Return the [x, y] coordinate for the center point of the cell that contains the specified text.  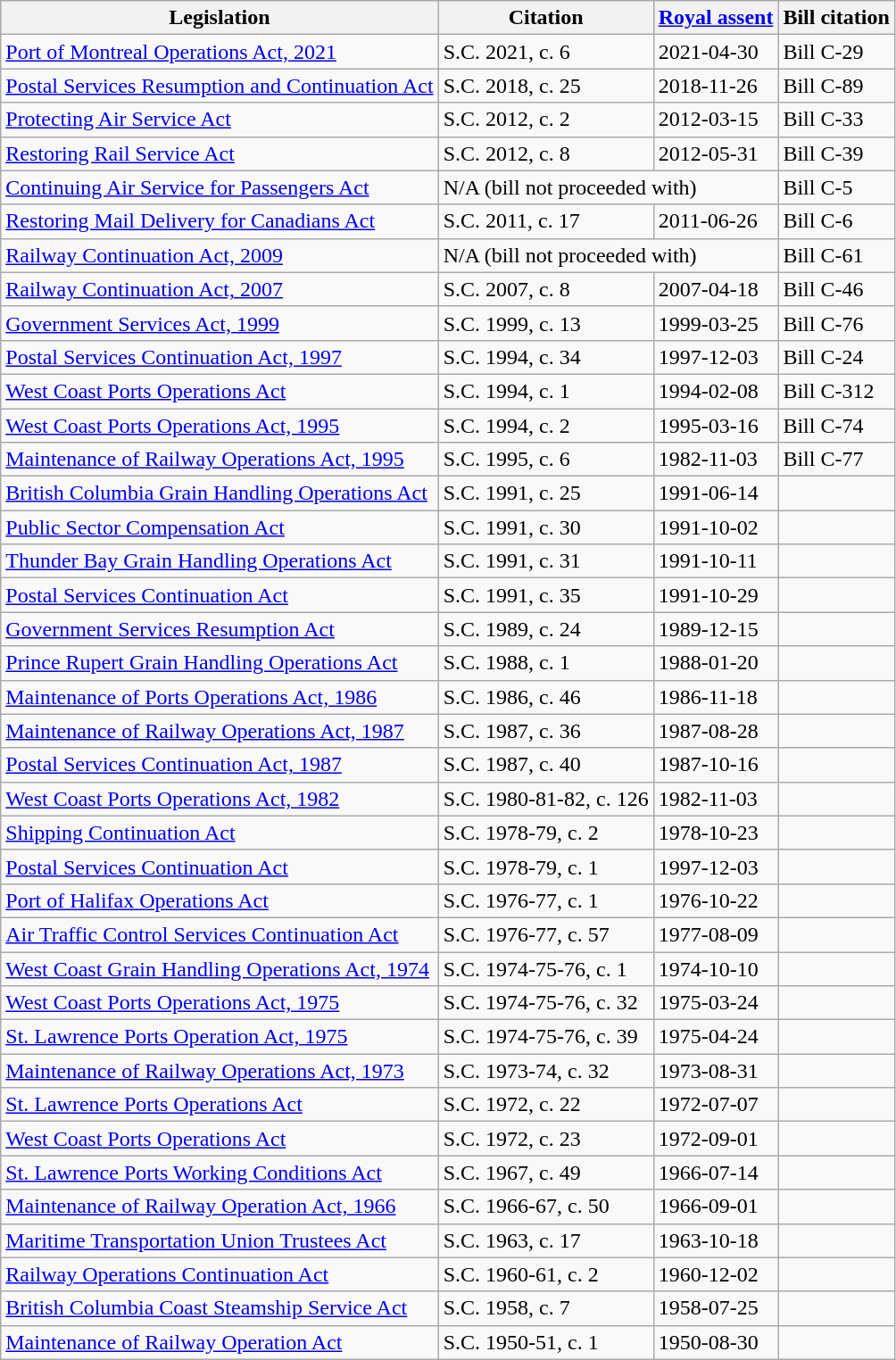
Protecting Air Service Act [220, 120]
S.C. 2012, c. 2 [546, 120]
S.C. 1991, c. 25 [546, 493]
S.C. 2018, c. 25 [546, 86]
1976-10-22 [716, 900]
Bill citation [836, 18]
1978-10-23 [716, 833]
S.C. 1976-77, c. 1 [546, 900]
S.C. 1974-75-76, c. 1 [546, 968]
Legislation [220, 18]
West Coast Ports Operations Act, 1975 [220, 1003]
Postal Services Continuation Act, 1997 [220, 357]
West Coast Grain Handling Operations Act, 1974 [220, 968]
1966-09-01 [716, 1207]
S.C. 1987, c. 40 [546, 765]
S.C. 1988, c. 1 [546, 663]
St. Lawrence Ports Operations Act [220, 1105]
Bill C-24 [836, 357]
British Columbia Grain Handling Operations Act [220, 493]
Public Sector Compensation Act [220, 527]
S.C. 1991, c. 35 [546, 595]
Railway Operations Continuation Act [220, 1274]
1966-07-14 [716, 1173]
S.C. 1973-74, c. 32 [546, 1071]
1991-10-02 [716, 527]
1973-08-31 [716, 1071]
1972-09-01 [716, 1139]
S.C. 1994, c. 34 [546, 357]
2012-05-31 [716, 153]
Maintenance of Railway Operations Act, 1973 [220, 1071]
Bill C-6 [836, 221]
S.C. 1950-51, c. 1 [546, 1342]
St. Lawrence Ports Working Conditions Act [220, 1173]
Bill C-312 [836, 391]
S.C. 1967, c. 49 [546, 1173]
S.C. 2011, c. 17 [546, 221]
Royal assent [716, 18]
British Columbia Coast Steamship Service Act [220, 1308]
Bill C-89 [836, 86]
1974-10-10 [716, 968]
Maintenance of Railway Operations Act, 1995 [220, 460]
Postal Services Resumption and Continuation Act [220, 86]
1994-02-08 [716, 391]
S.C. 1980-81-82, c. 126 [546, 799]
Government Services Resumption Act [220, 629]
Shipping Continuation Act [220, 833]
1963-10-18 [716, 1240]
Bill C-39 [836, 153]
1999-03-25 [716, 323]
Air Traffic Control Services Continuation Act [220, 934]
Restoring Rail Service Act [220, 153]
2018-11-26 [716, 86]
Bill C-76 [836, 323]
S.C. 2007, c. 8 [546, 289]
Bill C-29 [836, 52]
S.C. 1960-61, c. 2 [546, 1274]
Railway Continuation Act, 2009 [220, 255]
1958-07-25 [716, 1308]
Bill C-46 [836, 289]
Continuing Air Service for Passengers Act [220, 187]
Government Services Act, 1999 [220, 323]
Bill C-61 [836, 255]
Citation [546, 18]
1987-10-16 [716, 765]
S.C. 1978-79, c. 2 [546, 833]
S.C. 1987, c. 36 [546, 731]
S.C. 1994, c. 2 [546, 426]
Maritime Transportation Union Trustees Act [220, 1240]
Maintenance of Railway Operation Act [220, 1342]
1975-03-24 [716, 1003]
S.C. 1989, c. 24 [546, 629]
S.C. 1986, c. 46 [546, 697]
S.C. 1994, c. 1 [546, 391]
Port of Montreal Operations Act, 2021 [220, 52]
2012-03-15 [716, 120]
S.C. 1958, c. 7 [546, 1308]
1986-11-18 [716, 697]
S.C. 1978-79, c. 1 [546, 867]
1991-10-11 [716, 561]
Railway Continuation Act, 2007 [220, 289]
S.C. 1966-67, c. 50 [546, 1207]
Thunder Bay Grain Handling Operations Act [220, 561]
2007-04-18 [716, 289]
S.C. 1972, c. 23 [546, 1139]
2021-04-30 [716, 52]
S.C. 1972, c. 22 [546, 1105]
Restoring Mail Delivery for Canadians Act [220, 221]
Maintenance of Railway Operation Act, 1966 [220, 1207]
S.C. 1976-77, c. 57 [546, 934]
Port of Halifax Operations Act [220, 900]
1972-07-07 [716, 1105]
Maintenance of Ports Operations Act, 1986 [220, 697]
Bill C-74 [836, 426]
S.C. 1963, c. 17 [546, 1240]
2011-06-26 [716, 221]
1991-06-14 [716, 493]
Postal Services Continuation Act, 1987 [220, 765]
S.C. 1995, c. 6 [546, 460]
S.C. 1991, c. 30 [546, 527]
Bill C-33 [836, 120]
West Coast Ports Operations Act, 1995 [220, 426]
1995-03-16 [716, 426]
1977-08-09 [716, 934]
1975-04-24 [716, 1037]
Maintenance of Railway Operations Act, 1987 [220, 731]
S.C. 1974-75-76, c. 32 [546, 1003]
1950-08-30 [716, 1342]
Bill C-77 [836, 460]
St. Lawrence Ports Operation Act, 1975 [220, 1037]
1988-01-20 [716, 663]
S.C. 1999, c. 13 [546, 323]
S.C. 1974-75-76, c. 39 [546, 1037]
Bill C-5 [836, 187]
1960-12-02 [716, 1274]
1987-08-28 [716, 731]
West Coast Ports Operations Act, 1982 [220, 799]
S.C. 1991, c. 31 [546, 561]
S.C. 2021, c. 6 [546, 52]
S.C. 2012, c. 8 [546, 153]
1989-12-15 [716, 629]
Prince Rupert Grain Handling Operations Act [220, 663]
1991-10-29 [716, 595]
